Provide the (x, y) coordinate of the cell's center where the given text is located.  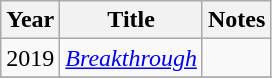
Title (132, 20)
Breakthrough (132, 58)
Notes (236, 20)
Year (30, 20)
2019 (30, 58)
